Return the [X, Y] coordinate for the center point of the cell that contains the specified text.  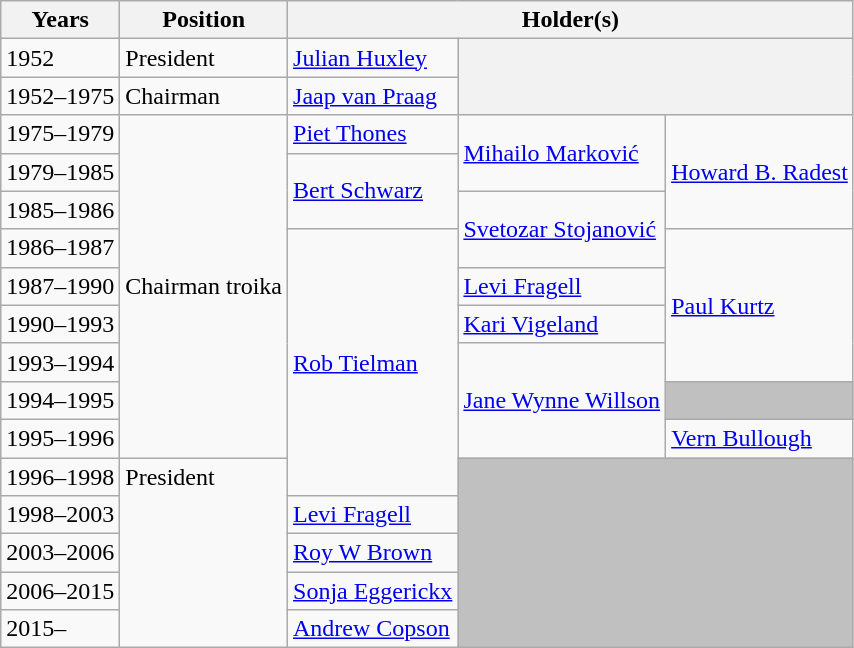
Rob Tielman [373, 362]
Svetozar Stojanović [562, 229]
1952–1975 [60, 96]
Paul Kurtz [760, 305]
1952 [60, 58]
1979–1985 [60, 172]
1987–1990 [60, 286]
Chairman troika [204, 286]
2015– [60, 629]
1993–1994 [60, 362]
Bert Schwarz [373, 191]
Jaap van Praag [373, 96]
2003–2006 [60, 553]
Jane Wynne Willson [562, 400]
Vern Bullough [760, 438]
2006–2015 [60, 591]
Andrew Copson [373, 629]
1996–1998 [60, 477]
1995–1996 [60, 438]
Mihailo Marković [562, 153]
1994–1995 [60, 400]
Howard B. Radest [760, 172]
Julian Huxley [373, 58]
Position [204, 20]
1990–1993 [60, 324]
Sonja Eggerickx [373, 591]
1998–2003 [60, 515]
1985–1986 [60, 210]
1975–1979 [60, 134]
Holder(s) [571, 20]
Chairman [204, 96]
Kari Vigeland [562, 324]
Years [60, 20]
1986–1987 [60, 248]
Piet Thones [373, 134]
Roy W Brown [373, 553]
